Identify which cell holds the provided text, then report its (X, Y) central coordinate. 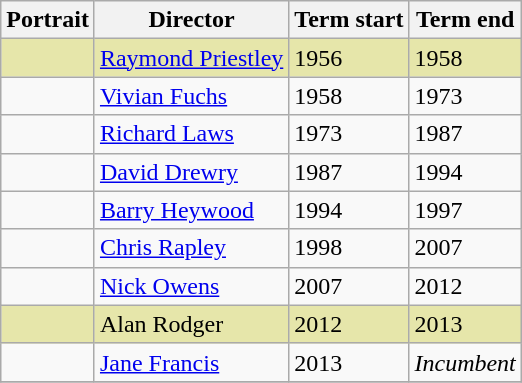
Director (191, 20)
Richard Laws (191, 134)
Term start (349, 20)
Chris Rapley (191, 248)
Jane Francis (191, 362)
Vivian Fuchs (191, 96)
Nick Owens (191, 286)
1997 (465, 210)
1998 (349, 248)
Portrait (48, 20)
Barry Heywood (191, 210)
Term end (465, 20)
David Drewry (191, 172)
Incumbent (465, 362)
1956 (349, 58)
Alan Rodger (191, 324)
Raymond Priestley (191, 58)
